Provide the (X, Y) coordinate of the cell's center where the given text is located.  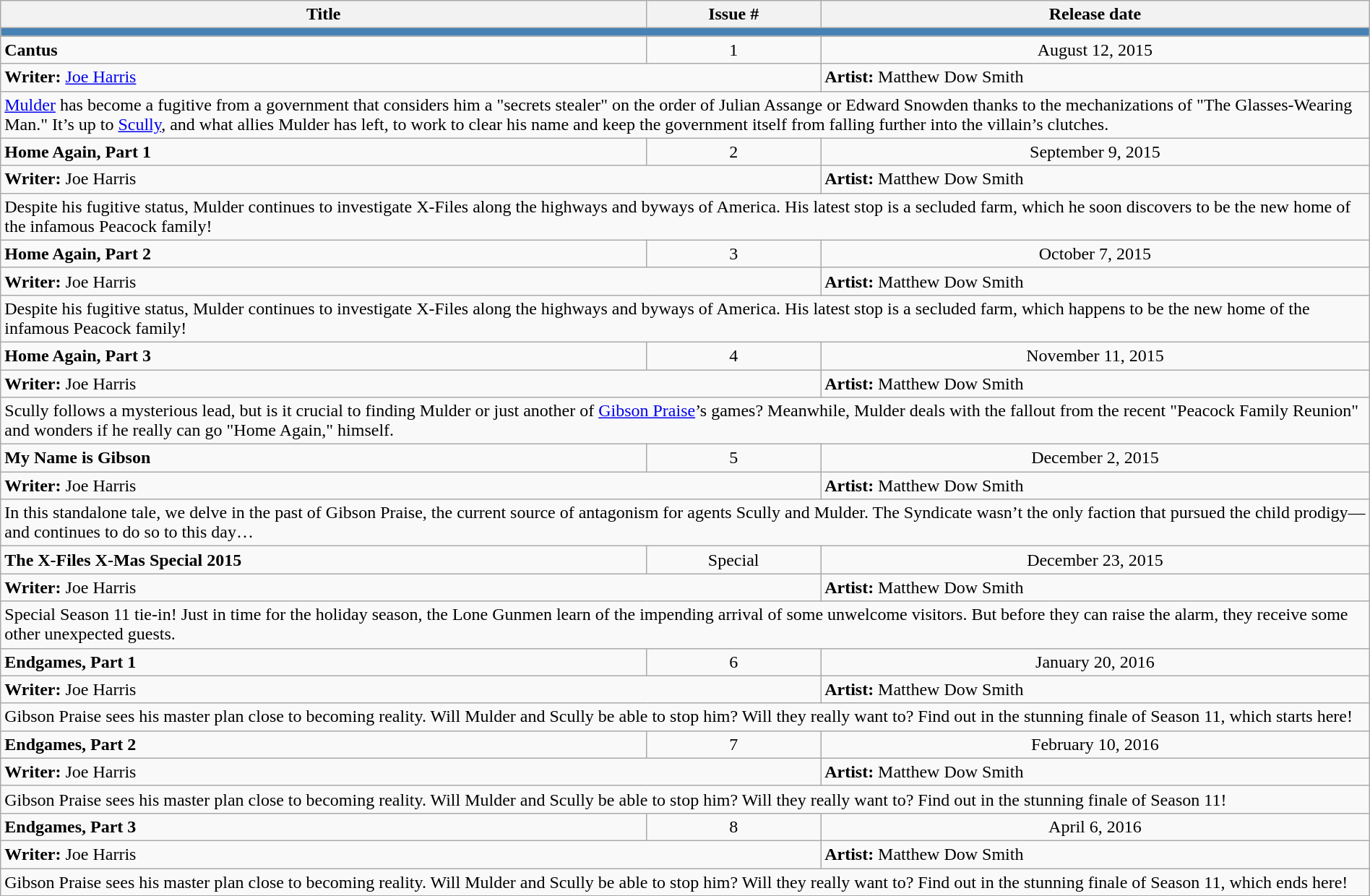
October 7, 2015 (1095, 254)
6 (734, 662)
Cantus (324, 50)
Home Again, Part 3 (324, 356)
Release date (1095, 14)
January 20, 2016 (1095, 662)
Issue # (734, 14)
Title (324, 14)
7 (734, 744)
February 10, 2016 (1095, 744)
8 (734, 827)
1 (734, 50)
3 (734, 254)
My Name is Gibson (324, 458)
November 11, 2015 (1095, 356)
Special (734, 560)
September 9, 2015 (1095, 152)
August 12, 2015 (1095, 50)
Endgames, Part 3 (324, 827)
Home Again, Part 2 (324, 254)
5 (734, 458)
December 2, 2015 (1095, 458)
4 (734, 356)
The X-Files X-Mas Special 2015 (324, 560)
2 (734, 152)
Endgames, Part 2 (324, 744)
Endgames, Part 1 (324, 662)
April 6, 2016 (1095, 827)
December 23, 2015 (1095, 560)
Home Again, Part 1 (324, 152)
